Locate the cell with the specified text and output its (X, Y) center coordinate. 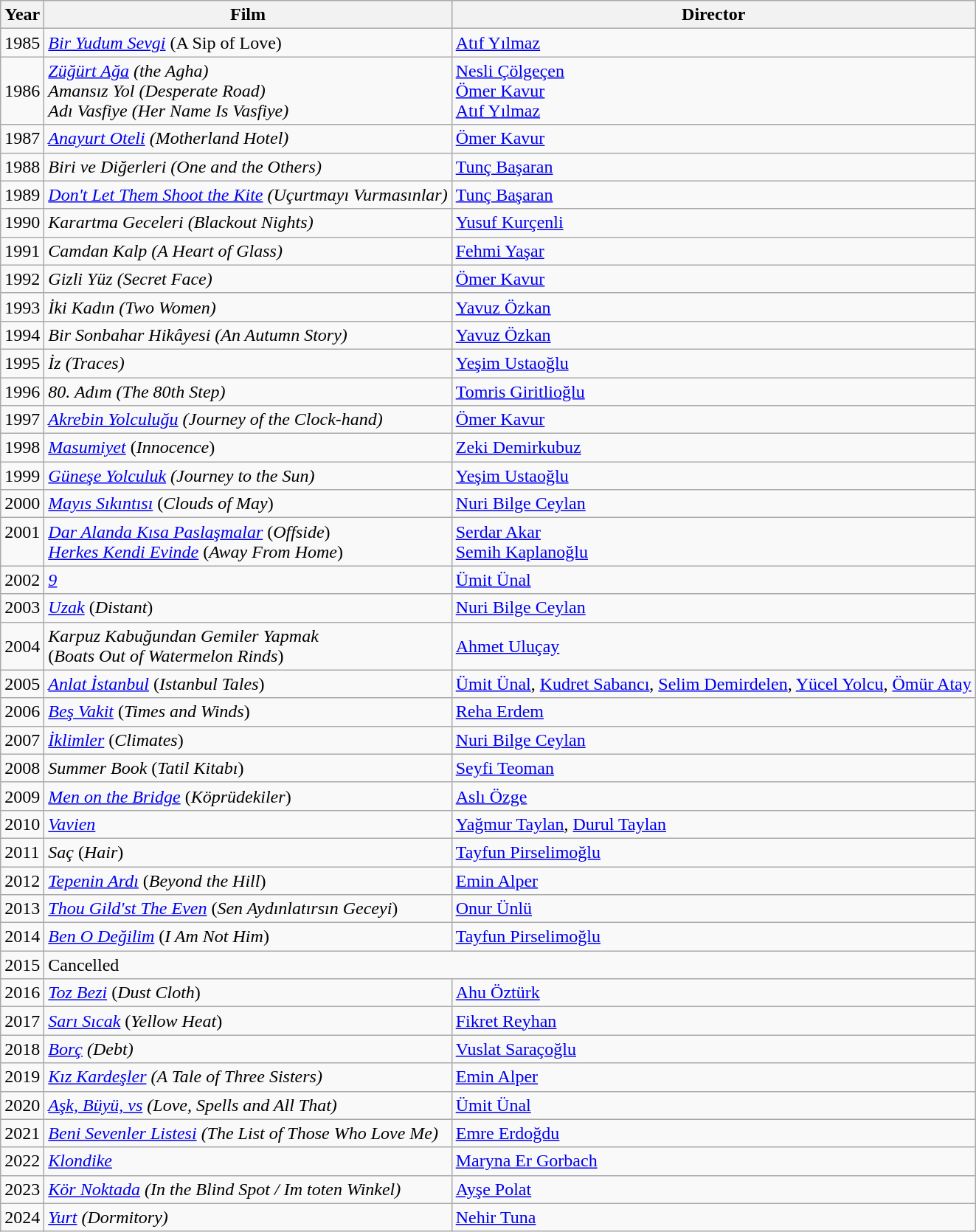
2005 (22, 684)
Sarı Sıcak (Yellow Heat) (248, 1021)
Bir Sonbahar Hikâyesi (An Autumn Story) (248, 335)
1996 (22, 392)
Kız Kardeşler (A Tale of Three Sisters) (248, 1077)
2015 (22, 965)
2001 (22, 541)
2023 (22, 1189)
2022 (22, 1161)
Akrebin Yolculuğu (Journey of the Clock-hand) (248, 420)
2004 (22, 646)
İz (Traces) (248, 363)
Mayıs Sıkıntısı (Clouds of May) (248, 504)
Fikret Reyhan (713, 1021)
2024 (22, 1217)
Reha Erdem (713, 712)
Ahu Öztürk (713, 993)
1992 (22, 279)
Onur Ünlü (713, 909)
Men on the Bridge (Köprüdekiler) (248, 796)
Güneşe Yolculuk (Journey to the Sun) (248, 476)
Fehmi Yaşar (713, 251)
Beş Vakit (Times and Winds) (248, 712)
Toz Bezi (Dust Cloth) (248, 993)
2000 (22, 504)
Züğürt Ağa (the Agha)Amansız Yol (Desperate Road)Adı Vasfiye (Her Name Is Vasfiye) (248, 91)
2008 (22, 768)
Masumiyet (Innocence) (248, 448)
2019 (22, 1077)
Saç (Hair) (248, 852)
İklimler (Climates) (248, 740)
Biri ve Diğerleri (One and the Others) (248, 167)
Bir Yudum Sevgi (A Sip of Love) (248, 43)
1994 (22, 335)
2016 (22, 993)
İki Kadın (Two Women) (248, 307)
Nesli ÇölgeçenÖmer KavurAtıf Yılmaz (713, 91)
1999 (22, 476)
Ahmet Uluçay (713, 646)
Ben O Değilim (I Am Not Him) (248, 937)
Vavien (248, 824)
Camdan Kalp (A Heart of Glass) (248, 251)
Serdar AkarSemih Kaplanoğlu (713, 541)
2018 (22, 1049)
Aşk, Büyü, vs (Love, Spells and All That) (248, 1105)
Seyfi Teoman (713, 768)
2014 (22, 937)
Ayşe Polat (713, 1189)
Cancelled (510, 965)
Borç (Debt) (248, 1049)
Film (248, 15)
2013 (22, 909)
Atıf Yılmaz (713, 43)
2021 (22, 1133)
Kör Noktada (In the Blind Spot / Im toten Winkel) (248, 1189)
1986 (22, 91)
2009 (22, 796)
Beni Sevenler Listesi (The List of Those Who Love Me) (248, 1133)
2011 (22, 852)
Summer Book (Tatil Kitabı) (248, 768)
Yağmur Taylan, Durul Taylan (713, 824)
Thou Gild'st The Even (Sen Aydınlatırsın Geceyi) (248, 909)
2017 (22, 1021)
9 (248, 580)
Anayurt Oteli (Motherland Hotel) (248, 139)
1985 (22, 43)
2010 (22, 824)
Year (22, 15)
Nehir Tuna (713, 1217)
2006 (22, 712)
1990 (22, 223)
Uzak (Distant) (248, 608)
80. Adım (The 80th Step) (248, 392)
1987 (22, 139)
1988 (22, 167)
Karartma Geceleri (Blackout Nights) (248, 223)
2002 (22, 580)
Tepenin Ardı (Beyond the Hill) (248, 880)
Ümit Ünal, Kudret Sabancı, Selim Demirdelen, Yücel Yolcu, Ömür Atay (713, 684)
Maryna Er Gorbach (713, 1161)
1989 (22, 195)
Yurt (Dormitory) (248, 1217)
Emre Erdoğdu (713, 1133)
1997 (22, 420)
Karpuz Kabuğundan Gemiler Yapmak(Boats Out of Watermelon Rinds) (248, 646)
Aslı Özge (713, 796)
2003 (22, 608)
2020 (22, 1105)
1993 (22, 307)
Klondike (248, 1161)
Zeki Demirkubuz (713, 448)
2007 (22, 740)
Dar Alanda Kısa Paslaşmalar (Offside)Herkes Kendi Evinde (Away From Home) (248, 541)
2012 (22, 880)
1995 (22, 363)
Vuslat Saraçoğlu (713, 1049)
Anlat İstanbul (Istanbul Tales) (248, 684)
Don't Let Them Shoot the Kite (Uçurtmayı Vurmasınlar) (248, 195)
Tomris Giritlioğlu (713, 392)
Yusuf Kurçenli (713, 223)
Gizli Yüz (Secret Face) (248, 279)
Director (713, 15)
1991 (22, 251)
1998 (22, 448)
